Detect which cell encompasses the target text, then output its [x, y] center coordinate. 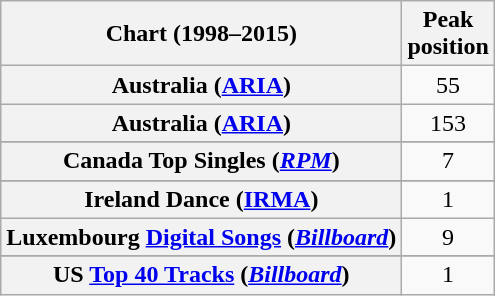
Luxembourg Digital Songs (Billboard) [202, 237]
7 [448, 161]
9 [448, 237]
Canada Top Singles (RPM) [202, 161]
Peakposition [448, 34]
Ireland Dance (IRMA) [202, 199]
Chart (1998–2015) [202, 34]
153 [448, 123]
US Top 40 Tracks (Billboard) [202, 275]
55 [448, 85]
